Determine the [X, Y] coordinate at the center of the cell enclosing the given text.  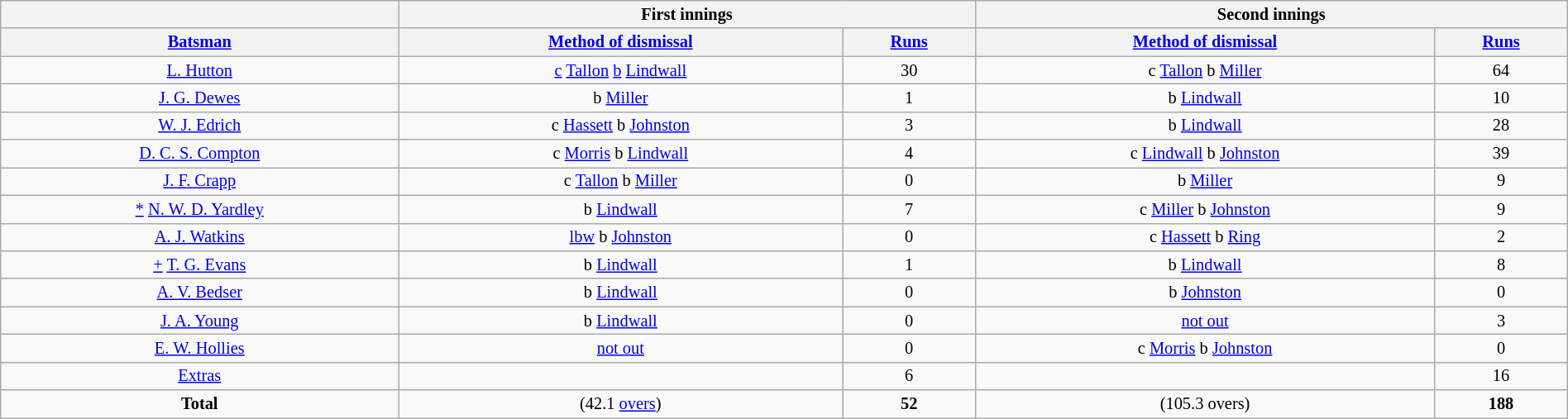
52 [909, 404]
* N. W. D. Yardley [200, 209]
4 [909, 154]
c Hassett b Johnston [620, 126]
J. A. Young [200, 321]
J. G. Dewes [200, 98]
2 [1502, 237]
64 [1502, 70]
10 [1502, 98]
Second innings [1271, 14]
c Morris b Lindwall [620, 154]
c Hassett b Ring [1204, 237]
c Miller b Johnston [1204, 209]
J. F. Crapp [200, 181]
16 [1502, 376]
c Lindwall b Johnston [1204, 154]
lbw b Johnston [620, 237]
30 [909, 70]
6 [909, 376]
c Tallon b Lindwall [620, 70]
E. W. Hollies [200, 348]
b Johnston [1204, 293]
A. J. Watkins [200, 237]
Batsman [200, 42]
(105.3 overs) [1204, 404]
39 [1502, 154]
+ T. G. Evans [200, 264]
D. C. S. Compton [200, 154]
W. J. Edrich [200, 126]
Extras [200, 376]
c Morris b Johnston [1204, 348]
28 [1502, 126]
A. V. Bedser [200, 293]
8 [1502, 264]
Total [200, 404]
(42.1 overs) [620, 404]
7 [909, 209]
188 [1502, 404]
First innings [687, 14]
L. Hutton [200, 70]
